Provide the [X, Y] coordinate of the cell's center where the given text is located.  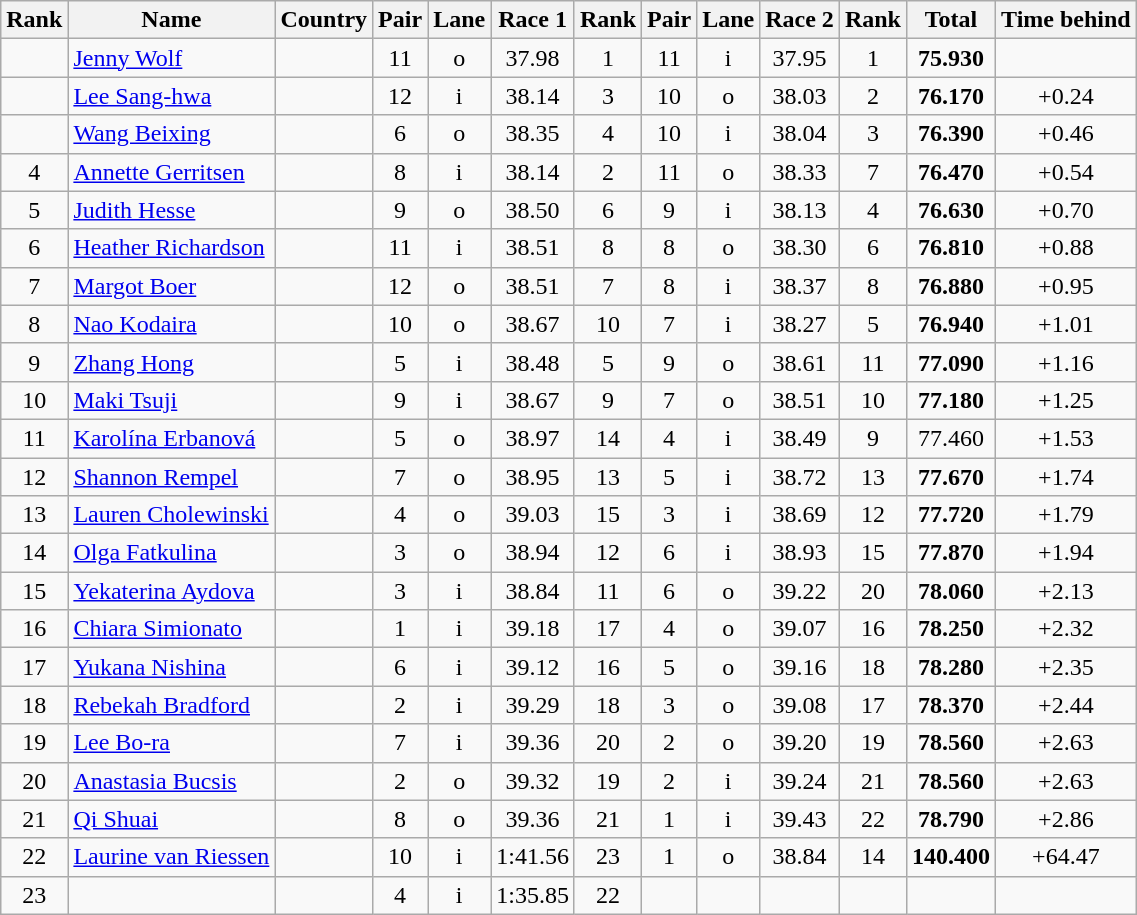
+0.95 [1066, 286]
1:35.85 [533, 895]
Yukana Nishina [172, 667]
Race 1 [533, 20]
38.13 [800, 210]
38.49 [800, 438]
39.08 [800, 705]
Time behind [1066, 20]
Lauren Cholewinski [172, 515]
39.18 [533, 629]
Nao Kodaira [172, 324]
78.280 [950, 667]
39.12 [533, 667]
39.22 [800, 591]
+1.74 [1066, 477]
76.940 [950, 324]
Anastasia Bucsis [172, 781]
+2.86 [1066, 819]
78.370 [950, 705]
75.930 [950, 58]
77.870 [950, 553]
76.630 [950, 210]
38.37 [800, 286]
+2.32 [1066, 629]
38.93 [800, 553]
Name [172, 20]
38.04 [800, 134]
Karolína Erbanová [172, 438]
38.97 [533, 438]
Wang Beixing [172, 134]
38.30 [800, 248]
Margot Boer [172, 286]
76.390 [950, 134]
39.32 [533, 781]
Total [950, 20]
Jenny Wolf [172, 58]
Rebekah Bradford [172, 705]
+1.01 [1066, 324]
+2.44 [1066, 705]
+0.54 [1066, 172]
1:41.56 [533, 857]
38.61 [800, 362]
38.72 [800, 477]
+0.88 [1066, 248]
+1.16 [1066, 362]
Heather Richardson [172, 248]
Judith Hesse [172, 210]
Annette Gerritsen [172, 172]
39.43 [800, 819]
38.03 [800, 96]
Lee Bo-ra [172, 743]
37.95 [800, 58]
38.33 [800, 172]
Country [324, 20]
+0.46 [1066, 134]
78.790 [950, 819]
Maki Tsuji [172, 400]
+2.35 [1066, 667]
39.07 [800, 629]
+1.79 [1066, 515]
Zhang Hong [172, 362]
Race 2 [800, 20]
37.98 [533, 58]
38.35 [533, 134]
Olga Fatkulina [172, 553]
Yekaterina Aydova [172, 591]
38.27 [800, 324]
77.090 [950, 362]
76.880 [950, 286]
+0.70 [1066, 210]
38.95 [533, 477]
76.170 [950, 96]
Qi Shuai [172, 819]
77.720 [950, 515]
38.94 [533, 553]
39.29 [533, 705]
78.250 [950, 629]
38.48 [533, 362]
Shannon Rempel [172, 477]
Lee Sang-hwa [172, 96]
+2.13 [1066, 591]
+64.47 [1066, 857]
140.400 [950, 857]
76.810 [950, 248]
Chiara Simionato [172, 629]
+1.53 [1066, 438]
77.460 [950, 438]
76.470 [950, 172]
38.69 [800, 515]
Laurine van Riessen [172, 857]
39.24 [800, 781]
77.180 [950, 400]
77.670 [950, 477]
38.50 [533, 210]
+1.94 [1066, 553]
39.16 [800, 667]
39.03 [533, 515]
+0.24 [1066, 96]
39.20 [800, 743]
78.060 [950, 591]
+1.25 [1066, 400]
